Identify which cell holds the provided text, then report its [x, y] central coordinate. 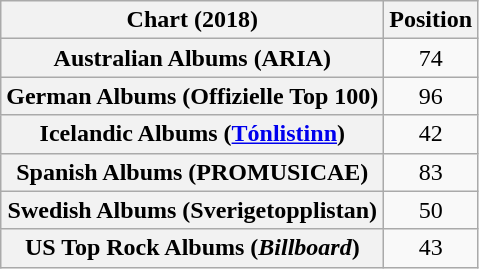
Spanish Albums (PROMUSICAE) [192, 172]
German Albums (Offizielle Top 100) [192, 96]
74 [431, 58]
43 [431, 248]
50 [431, 210]
Icelandic Albums (Tónlistinn) [192, 134]
Position [431, 20]
Chart (2018) [192, 20]
Australian Albums (ARIA) [192, 58]
US Top Rock Albums (Billboard) [192, 248]
Swedish Albums (Sverigetopplistan) [192, 210]
83 [431, 172]
42 [431, 134]
96 [431, 96]
